Output the (X, Y) coordinate of the center of the cell containing the given text.  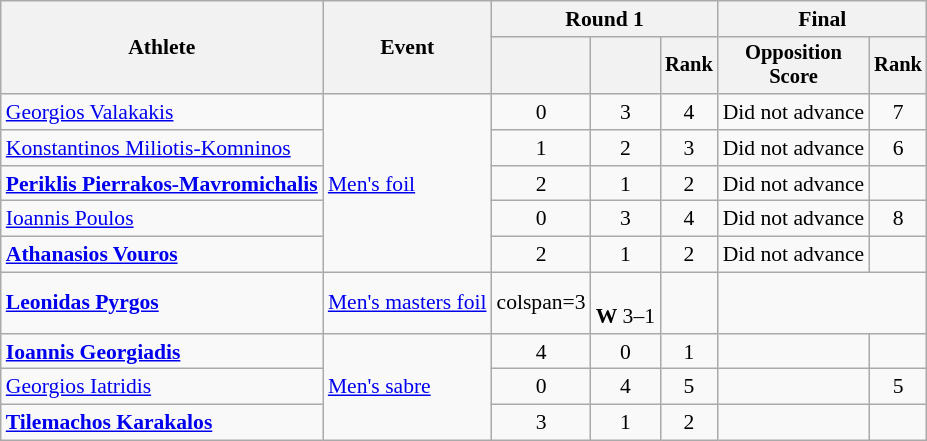
Event (408, 48)
Georgios Iatridis (162, 387)
Men's foil (408, 183)
Georgios Valakakis (162, 112)
Final (822, 19)
Ioannis Poulos (162, 219)
Tilemachos Karakalos (162, 423)
Periklis Pierrakos-Mavromichalis (162, 184)
Leonidas Pyrgos (162, 304)
colspan=3 (542, 304)
Opposition Score (794, 66)
Athlete (162, 48)
Men's sabre (408, 388)
Men's masters foil (408, 304)
Konstantinos Miliotis-Komninos (162, 148)
6 (898, 148)
7 (898, 112)
8 (898, 219)
W 3–1 (626, 304)
Athanasios Vouros (162, 255)
Round 1 (605, 19)
Ioannis Georgiadis (162, 352)
